For the text-containing cell, return its midpoint in [X, Y] coordinate format. 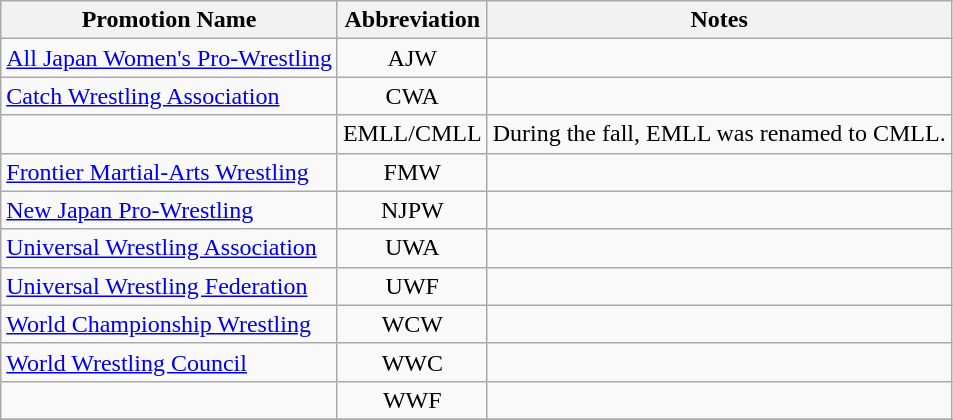
Catch Wrestling Association [170, 96]
WCW [412, 324]
Notes [719, 20]
New Japan Pro-Wrestling [170, 210]
World Wrestling Council [170, 362]
UWF [412, 286]
FMW [412, 172]
AJW [412, 58]
All Japan Women's Pro-Wrestling [170, 58]
During the fall, EMLL was renamed to CMLL. [719, 134]
WWF [412, 400]
EMLL/CMLL [412, 134]
CWA [412, 96]
Universal Wrestling Association [170, 248]
Universal Wrestling Federation [170, 286]
NJPW [412, 210]
Frontier Martial-Arts Wrestling [170, 172]
World Championship Wrestling [170, 324]
Promotion Name [170, 20]
Abbreviation [412, 20]
UWA [412, 248]
WWC [412, 362]
